Extract the (X, Y) coordinate from the center of the cell holding the provided text.  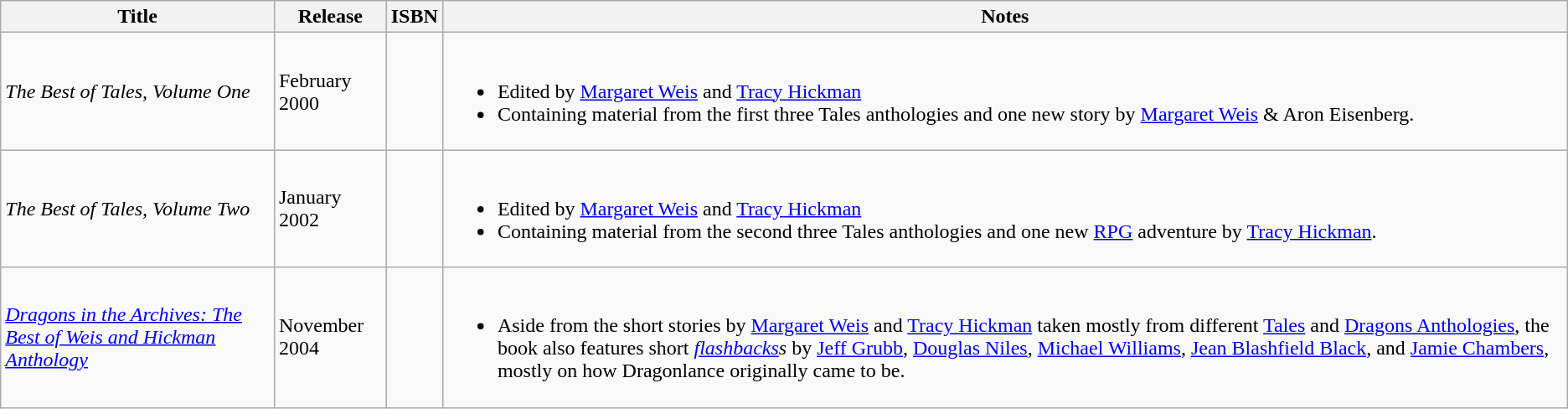
Release (330, 17)
Notes (1005, 17)
ISBN (414, 17)
The Best of Tales, Volume Two (137, 209)
November 2004 (330, 337)
January 2002 (330, 209)
Title (137, 17)
The Best of Tales, Volume One (137, 91)
February 2000 (330, 91)
Edited by Margaret Weis and Tracy HickmanContaining material from the second three Tales anthologies and one new RPG adventure by Tracy Hickman. (1005, 209)
Dragons in the Archives: The Best of Weis and Hickman Anthology (137, 337)
